Output the [x, y] coordinate of the center of the cell containing the given text.  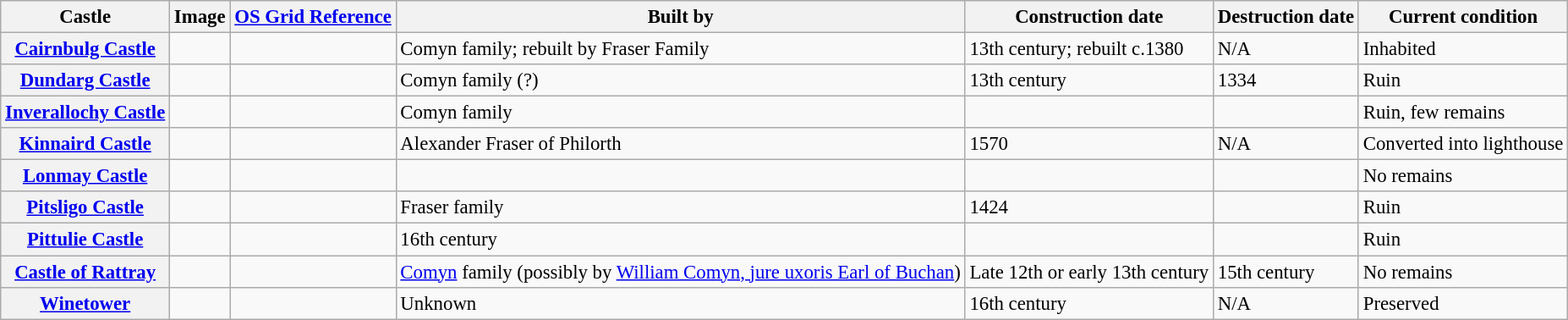
Lonmay Castle [85, 176]
Dundarg Castle [85, 80]
Destruction date [1286, 17]
Castle [85, 17]
Late 12th or early 13th century [1089, 272]
Kinnaird Castle [85, 144]
Ruin, few remains [1463, 113]
Comyn family; rebuilt by Fraser Family [680, 49]
13th century; rebuilt c.1380 [1089, 49]
Image [200, 17]
Alexander Fraser of Philorth [680, 144]
Inhabited [1463, 49]
Current condition [1463, 17]
Fraser family [680, 207]
Construction date [1089, 17]
1334 [1286, 80]
Castle of Rattray [85, 272]
Pitsligo Castle [85, 207]
1570 [1089, 144]
Comyn family (?) [680, 80]
Cairnbulg Castle [85, 49]
Pittulie Castle [85, 240]
Comyn family (possibly by William Comyn, jure uxoris Earl of Buchan) [680, 272]
13th century [1089, 80]
Inverallochy Castle [85, 113]
Winetower [85, 303]
Unknown [680, 303]
Preserved [1463, 303]
OS Grid Reference [313, 17]
1424 [1089, 207]
Built by [680, 17]
15th century [1286, 272]
Comyn family [680, 113]
Converted into lighthouse [1463, 144]
